Provide the (x, y) coordinate of the cell's center where the given text is located.  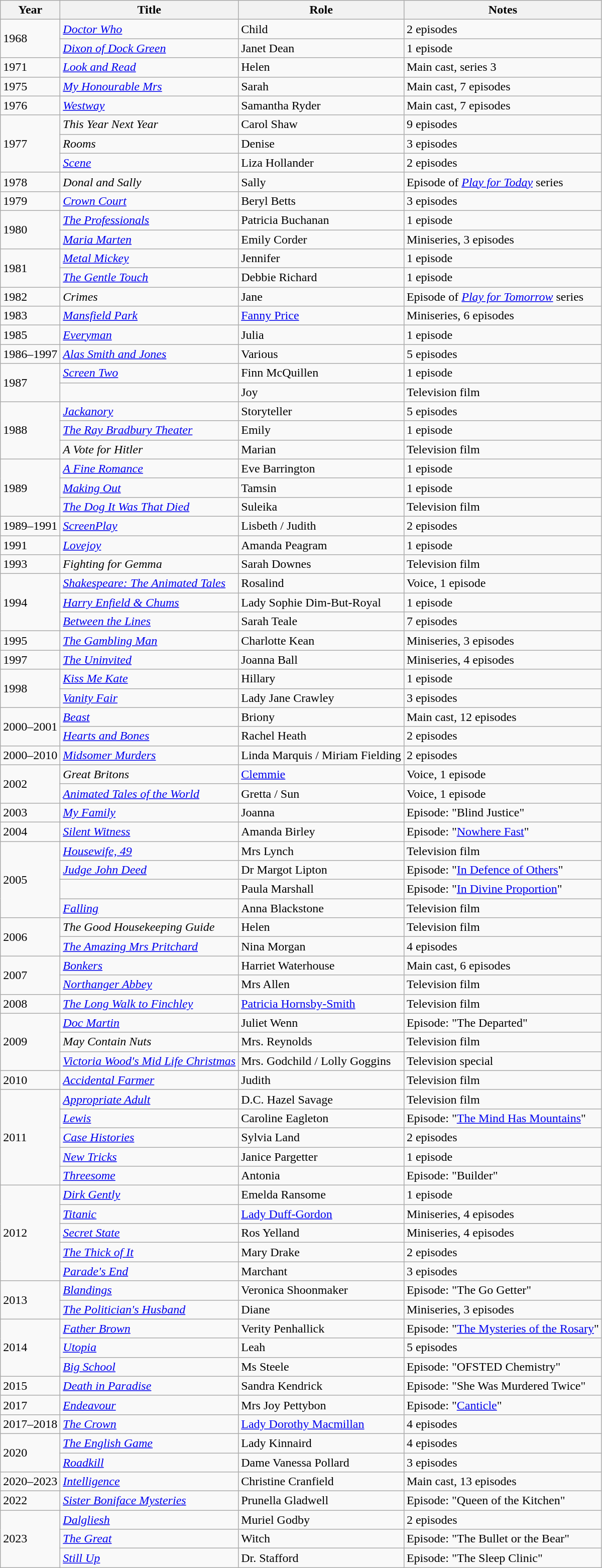
Ms Steele (321, 1367)
Dr Margot Lipton (321, 870)
My Honourable Mrs (150, 86)
2013 (30, 1300)
Main cast, 6 episodes (503, 966)
Dalgliesh (150, 1520)
The Crown (150, 1424)
Emily (321, 430)
1997 (30, 660)
Judge John Deed (150, 870)
Sandra Kendrick (321, 1386)
2017–2018 (30, 1424)
Ros Yelland (321, 1233)
Hillary (321, 679)
Episode: "The Departed" (503, 1023)
Sarah Downes (321, 564)
The English Game (150, 1443)
Housewife, 49 (150, 851)
Mrs. Godchild / Lolly Goggins (321, 1061)
1988 (30, 430)
Finn McQuillen (321, 373)
Mrs Lynch (321, 851)
2015 (30, 1386)
1995 (30, 641)
2000–2001 (30, 727)
Main cast, 13 episodes (503, 1482)
Beast (150, 717)
A Vote for Hitler (150, 449)
Accidental Farmer (150, 1080)
Episode: "Blind Justice" (503, 812)
1991 (30, 545)
Maria Marten (150, 239)
Veronica Shoonmaker (321, 1290)
New Tricks (150, 1156)
Lady Sophie Dim-But-Royal (321, 602)
Liza Hollander (321, 163)
2005 (30, 880)
The Politician's Husband (150, 1309)
Shakespeare: The Animated Tales (150, 583)
Charlotte Kean (321, 641)
Utopia (150, 1348)
Jackanory (150, 411)
Witch (321, 1539)
Episode of Play for Tomorrow series (503, 297)
Making Out (150, 488)
The Great (150, 1539)
2020–2023 (30, 1482)
Joanna (321, 812)
Debbie Richard (321, 278)
Marian (321, 449)
Clemmie (321, 774)
The Professionals (150, 220)
Donal and Sally (150, 182)
Look and Read (150, 67)
Mansfield Park (150, 316)
Emily Corder (321, 239)
Episode: "Builder" (503, 1176)
Great Britons (150, 774)
Endeavour (150, 1405)
1985 (30, 335)
2006 (30, 937)
Patricia Buchanan (321, 220)
Hearts and Bones (150, 736)
Sylvia Land (321, 1137)
Episode: "Canticle" (503, 1405)
9 episodes (503, 125)
2020 (30, 1453)
2012 (30, 1233)
Mrs Joy Pettybon (321, 1405)
Parade's End (150, 1271)
Muriel Godby (321, 1520)
Episode: "The Go Getter" (503, 1290)
Sally (321, 182)
Juliet Wenn (321, 1023)
1994 (30, 602)
May Contain Nuts (150, 1042)
Samantha Ryder (321, 105)
Caroline Eagleton (321, 1118)
Fanny Price (321, 316)
This Year Next Year (150, 125)
Jane (321, 297)
2000–2010 (30, 755)
Fighting for Gemma (150, 564)
Role (321, 10)
Scene (150, 163)
Case Histories (150, 1137)
Episode: "In Defence of Others" (503, 870)
1989 (30, 488)
Mary Drake (321, 1252)
Rooms (150, 144)
Appropriate Adult (150, 1099)
The Gambling Man (150, 641)
1983 (30, 316)
2004 (30, 831)
Episode: "Queen of the Kitchen" (503, 1501)
Title (150, 10)
Victoria Wood's Mid Life Christmas (150, 1061)
Threesome (150, 1176)
Episode: "OFSTED Chemistry" (503, 1367)
Episode: "Nowhere Fast" (503, 831)
My Family (150, 812)
Sarah (321, 86)
Crimes (150, 297)
Dame Vanessa Pollard (321, 1463)
Secret State (150, 1233)
Crown Court (150, 201)
Metal Mickey (150, 259)
Jennifer (321, 259)
2022 (30, 1501)
The Gentle Touch (150, 278)
Sister Boniface Mysteries (150, 1501)
Tamsin (321, 488)
1993 (30, 564)
Lady Dorothy Macmillan (321, 1424)
Leah (321, 1348)
1976 (30, 105)
Main cast, series 3 (503, 67)
Death in Paradise (150, 1386)
Year (30, 10)
Patricia Hornsby-Smith (321, 1004)
Julia (321, 335)
Big School (150, 1367)
Dr. Stafford (321, 1558)
Beryl Betts (321, 201)
Kiss Me Kate (150, 679)
Anna Blackstone (321, 908)
2009 (30, 1042)
2011 (30, 1137)
2007 (30, 975)
1989–1991 (30, 526)
Mrs Allen (321, 985)
Nina Morgan (321, 946)
Father Brown (150, 1329)
Emelda Ransome (321, 1195)
Episode: "In Divine Proportion" (503, 889)
Westway (150, 105)
Television special (503, 1061)
The Long Walk to Finchley (150, 1004)
Eve Barrington (321, 468)
Episode: "The Bullet or the Bear" (503, 1539)
2003 (30, 812)
Harry Enfield & Chums (150, 602)
Doctor Who (150, 29)
1980 (30, 229)
Gretta / Sun (321, 793)
Various (321, 354)
Titanic (150, 1214)
Joanna Ball (321, 660)
Notes (503, 10)
Main cast, 12 episodes (503, 717)
The Ray Bradbury Theater (150, 430)
Antonia (321, 1176)
Joy (321, 392)
Carol Shaw (321, 125)
1971 (30, 67)
1981 (30, 268)
2008 (30, 1004)
Episode: "She Was Murdered Twice" (503, 1386)
1998 (30, 688)
The Uninvited (150, 660)
Marchant (321, 1271)
Lisbeth / Judith (321, 526)
Episode: "The Sleep Clinic" (503, 1558)
Lady Kinnaird (321, 1443)
Harriet Waterhouse (321, 966)
The Good Housekeeping Guide (150, 927)
Falling (150, 908)
Verity Penhallick (321, 1329)
Diane (321, 1309)
Paula Marshall (321, 889)
Lewis (150, 1118)
Animated Tales of the World (150, 793)
Rosalind (321, 583)
Janice Pargetter (321, 1156)
1982 (30, 297)
Alas Smith and Jones (150, 354)
2017 (30, 1405)
The Amazing Mrs Pritchard (150, 946)
Bonkers (150, 966)
Lady Jane Crawley (321, 698)
2002 (30, 784)
Storyteller (321, 411)
Janet Dean (321, 48)
1979 (30, 201)
1986–1997 (30, 354)
1968 (30, 39)
Episode: "The Mind Has Mountains" (503, 1118)
Child (321, 29)
Doc Martin (150, 1023)
Christine Cranfield (321, 1482)
Screen Two (150, 373)
Midsomer Murders (150, 755)
Silent Witness (150, 831)
Everyman (150, 335)
Sarah Teale (321, 622)
Between the Lines (150, 622)
Dirk Gently (150, 1195)
Prunella Gladwell (321, 1501)
Denise (321, 144)
7 episodes (503, 622)
Briony (321, 717)
ScreenPlay (150, 526)
Amanda Peagram (321, 545)
Rachel Heath (321, 736)
Miniseries, 6 episodes (503, 316)
A Fine Romance (150, 468)
Still Up (150, 1558)
The Thick of It (150, 1252)
Episode of Play for Today series (503, 182)
Intelligence (150, 1482)
Blandings (150, 1290)
The Dog It Was That Died (150, 507)
Vanity Fair (150, 698)
Linda Marquis / Miriam Fielding (321, 755)
Dixon of Dock Green (150, 48)
Lovejoy (150, 545)
2023 (30, 1539)
1975 (30, 86)
2014 (30, 1348)
Mrs. Reynolds (321, 1042)
1978 (30, 182)
Episode: "The Mysteries of the Rosary" (503, 1329)
Amanda Birley (321, 831)
1977 (30, 144)
D.C. Hazel Savage (321, 1099)
Roadkill (150, 1463)
1987 (30, 383)
Lady Duff-Gordon (321, 1214)
Northanger Abbey (150, 985)
Suleika (321, 507)
2010 (30, 1080)
Judith (321, 1080)
